Find where the given text appears and provide that cell's center as (X, Y) coordinate. 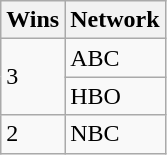
2 (33, 134)
Wins (33, 20)
3 (33, 77)
Network (115, 20)
HBO (115, 96)
NBC (115, 134)
ABC (115, 58)
